Extract the [x, y] coordinate from the center of the cell holding the provided text.  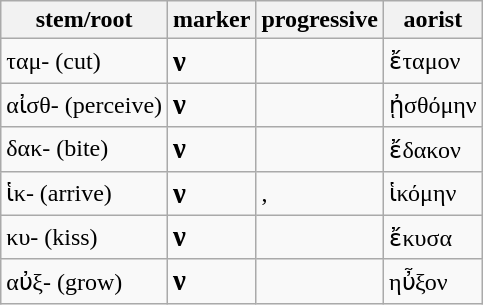
κυ- (kiss) [84, 237]
αὐξ- (grow) [84, 281]
stem/root [84, 20]
αἰσθ- (perceive) [84, 105]
ἱκ- (arrive) [84, 193]
marker [212, 20]
ᾐσθόμην [432, 105]
progressive [320, 20]
, [320, 193]
ηὖξον [432, 281]
δακ- (bite) [84, 149]
ταμ- (cut) [84, 61]
aorist [432, 20]
ἔταμον [432, 61]
ἔκυσα [432, 237]
ἱκόμην [432, 193]
ἔδακον [432, 149]
